Determine the (x, y) coordinate at the center of the cell enclosing the given text.  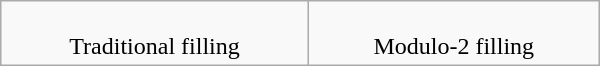
Modulo-2 filling (454, 34)
Traditional filling (155, 34)
